Return the [x, y] coordinate for the center point of the cell that contains the specified text.  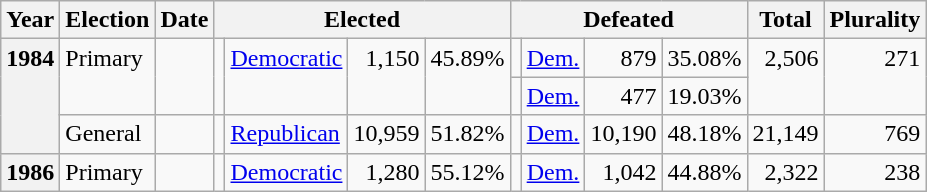
55.12% [468, 172]
General [108, 134]
10,190 [624, 134]
21,149 [786, 134]
44.88% [704, 172]
Plurality [875, 20]
238 [875, 172]
45.89% [468, 77]
2,322 [786, 172]
Republican [286, 134]
19.03% [704, 96]
48.18% [704, 134]
Elected [362, 20]
1,150 [386, 77]
51.82% [468, 134]
1984 [30, 96]
1,280 [386, 172]
Year [30, 20]
1,042 [624, 172]
Date [184, 20]
Election [108, 20]
477 [624, 96]
Total [786, 20]
35.08% [704, 58]
271 [875, 77]
769 [875, 134]
879 [624, 58]
Defeated [628, 20]
10,959 [386, 134]
2,506 [786, 77]
1986 [30, 172]
